Output the (X, Y) coordinate of the center of the cell containing the given text.  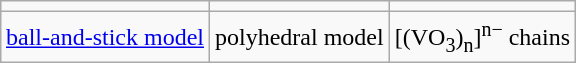
polyhedral model (300, 38)
ball-and-stick model (104, 38)
[(VO3)n]n− chains (482, 38)
